Identify which cell holds the provided text, then report its [x, y] central coordinate. 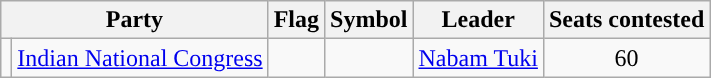
Leader [478, 20]
Flag [296, 20]
Symbol [369, 20]
60 [626, 58]
Party [134, 20]
Indian National Congress [140, 58]
Seats contested [626, 20]
Nabam Tuki [478, 58]
